Find where the given text appears and provide that cell's center as [X, Y] coordinate. 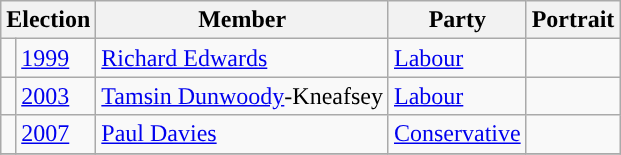
Tamsin Dunwoody-Kneafsey [242, 96]
2007 [56, 134]
Portrait [573, 20]
Member [242, 20]
Election [48, 20]
Richard Edwards [242, 58]
Conservative [457, 134]
Paul Davies [242, 134]
Party [457, 20]
2003 [56, 96]
1999 [56, 58]
